For the text-containing cell, return its midpoint in [X, Y] coordinate format. 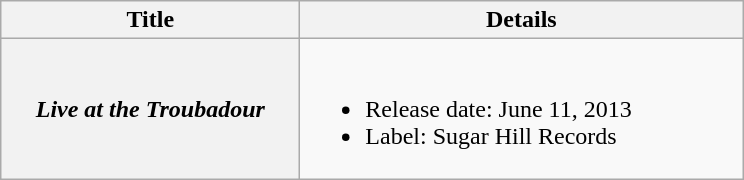
Live at the Troubadour [150, 109]
Details [522, 20]
Title [150, 20]
Release date: June 11, 2013Label: Sugar Hill Records [522, 109]
